Scan for the cell matching the given text and deliver its [x, y] coordinate at center. 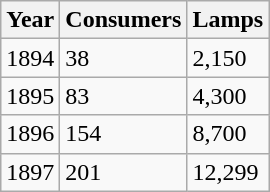
154 [124, 134]
12,299 [228, 172]
38 [124, 58]
201 [124, 172]
2,150 [228, 58]
1895 [30, 96]
8,700 [228, 134]
Lamps [228, 20]
1894 [30, 58]
1896 [30, 134]
Consumers [124, 20]
Year [30, 20]
83 [124, 96]
1897 [30, 172]
4,300 [228, 96]
